Return [x, y] of the center of cell containing provided text 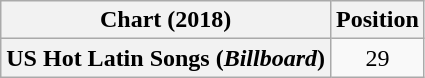
29 [378, 58]
US Hot Latin Songs (Billboard) [166, 58]
Position [378, 20]
Chart (2018) [166, 20]
